Extract the [x, y] coordinate from the center of the cell holding the provided text.  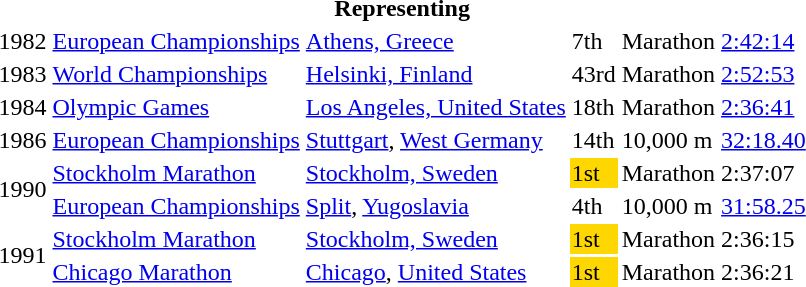
World Championships [176, 74]
Olympic Games [176, 107]
43rd [594, 74]
Chicago, United States [436, 272]
7th [594, 41]
Chicago Marathon [176, 272]
Stuttgart, West Germany [436, 140]
18th [594, 107]
Split, Yugoslavia [436, 206]
4th [594, 206]
14th [594, 140]
Helsinki, Finland [436, 74]
Athens, Greece [436, 41]
Los Angeles, United States [436, 107]
